Identify which cell holds the provided text, then report its (x, y) central coordinate. 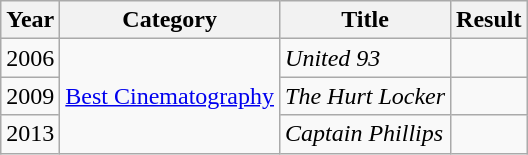
Best Cinematography (170, 96)
Title (366, 20)
2006 (30, 58)
The Hurt Locker (366, 96)
2013 (30, 134)
United 93 (366, 58)
Result (489, 20)
Category (170, 20)
Captain Phillips (366, 134)
Year (30, 20)
2009 (30, 96)
